Return the [X, Y] coordinate for the center point of the cell that contains the specified text.  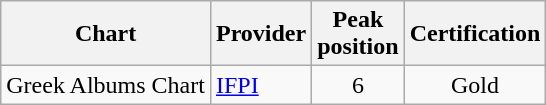
IFPI [260, 85]
Peakposition [358, 34]
6 [358, 85]
Certification [475, 34]
Provider [260, 34]
Greek Albums Chart [106, 85]
Gold [475, 85]
Chart [106, 34]
